Search for the cell housing the specified text and yield its (X, Y) center coordinate. 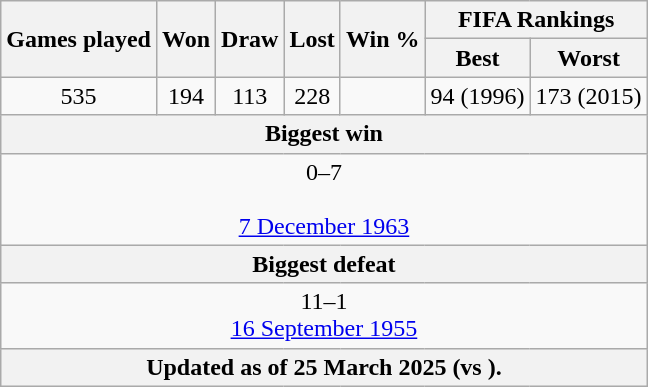
Lost (312, 39)
113 (250, 96)
Draw (250, 39)
194 (186, 96)
0–7 7 December 1963 (324, 199)
228 (312, 96)
173 (2015) (588, 96)
535 (79, 96)
Biggest defeat (324, 264)
FIFA Rankings (536, 20)
Updated as of 25 March 2025 (vs ). (324, 367)
Games played (79, 39)
Best (478, 58)
Won (186, 39)
Worst (588, 58)
Biggest win (324, 134)
11–1 16 September 1955 (324, 316)
Win % (382, 39)
94 (1996) (478, 96)
